Pinpoint the cell where the given text exists, returning its [X, Y] midpoint coordinate. 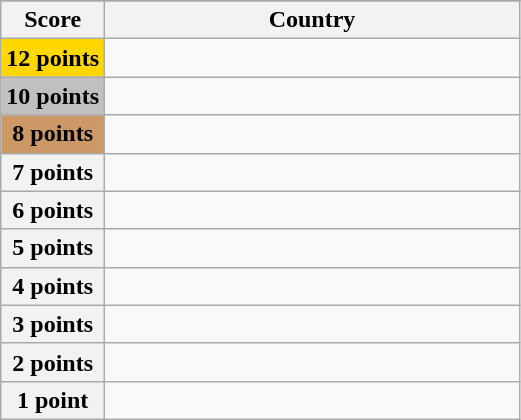
12 points [53, 58]
7 points [53, 172]
10 points [53, 96]
4 points [53, 286]
Country [312, 20]
5 points [53, 248]
Score [53, 20]
3 points [53, 324]
6 points [53, 210]
8 points [53, 134]
1 point [53, 400]
2 points [53, 362]
